Provide the [X, Y] coordinate of the cell's center where the given text is located.  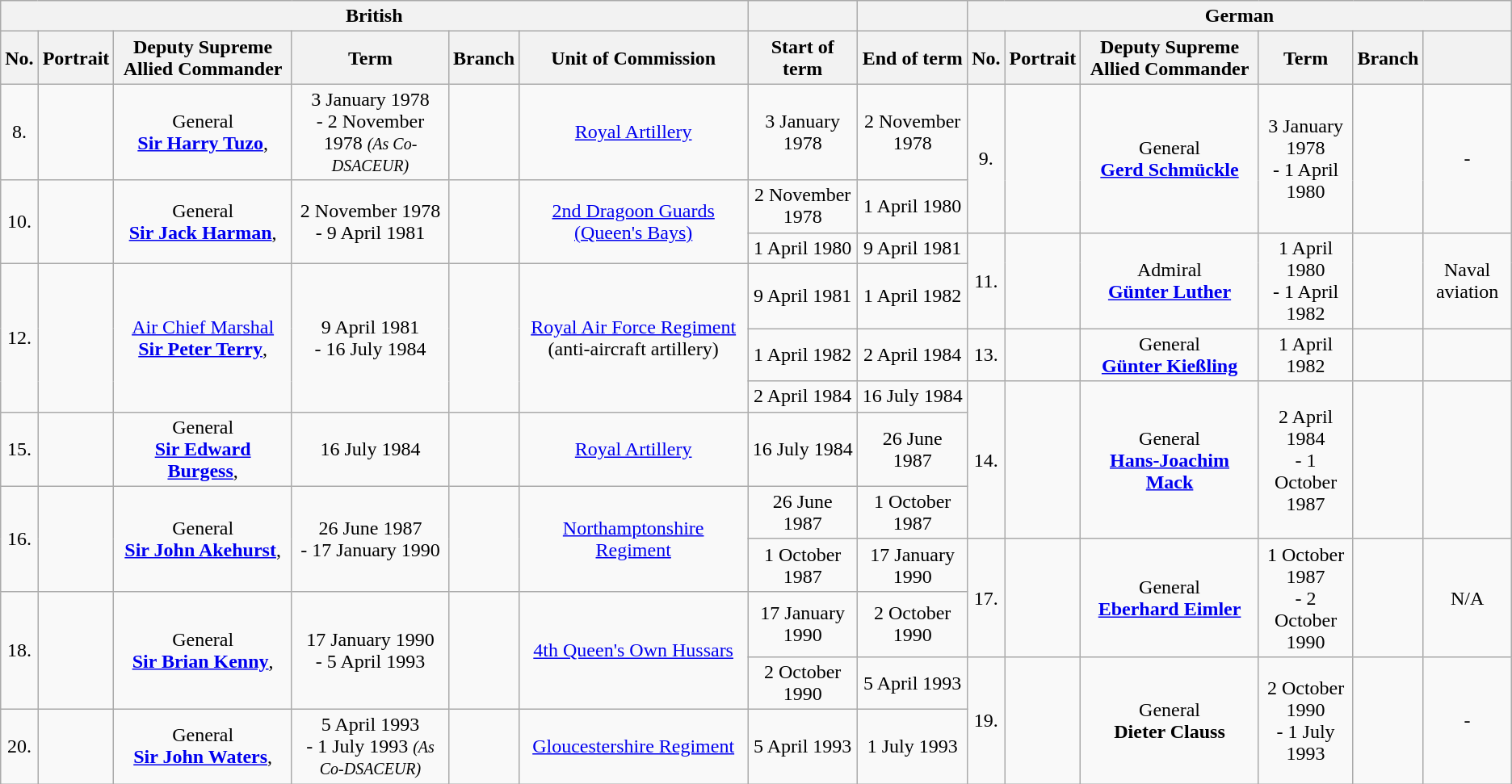
GeneralSir Brian Kenny, [204, 650]
20. [19, 746]
4th Queen's Own Hussars [633, 650]
Start of term [803, 58]
British [375, 16]
2 November 1978- 9 April 1981 [370, 221]
1 October 1987- 2 October 1990 [1305, 597]
2nd Dragoon Guards (Queen's Bays) [633, 221]
Gloucestershire Regiment [633, 746]
N/A [1467, 597]
GeneralSir Harry Tuzo, [204, 132]
GeneralSir Jack Harman, [204, 221]
5 April 1993- 1 July 1993 (As Co-DSACEUR) [370, 746]
AdmiralGünter Luther [1170, 281]
19. [986, 720]
Royal Air Force Regiment (anti-aircraft artillery) [633, 337]
13. [986, 355]
GeneralDieter Clauss [1170, 720]
GeneralGünter Kießling [1170, 355]
3 January 1978- 1 April 1980 [1305, 158]
German [1240, 16]
Air Chief MarshalSir Peter Terry, [204, 337]
Northamptonshire Regiment [633, 539]
GeneralGerd Schmückle [1170, 158]
GeneralSir Edward Burgess, [204, 449]
17. [986, 597]
2 October 1990- 1 July 1993 [1305, 720]
9 April 1981- 16 July 1984 [370, 337]
8. [19, 132]
15. [19, 449]
17 January 1990- 5 April 1993 [370, 650]
1 July 1993 [913, 746]
3 January 1978- 2 November 1978 (As Co-DSACEUR) [370, 132]
16. [19, 539]
Unit of Commission [633, 58]
GeneralEberhard Eimler [1170, 597]
End of term [913, 58]
GeneralSir John Waters, [204, 746]
GeneralSir John Akehurst, [204, 539]
11. [986, 281]
2 April 1984- 1 October 1987 [1305, 460]
Naval aviation [1467, 281]
1 April 1980- 1 April 1982 [1305, 281]
14. [986, 460]
GeneralHans-Joachim Mack [1170, 460]
10. [19, 221]
12. [19, 337]
9. [986, 158]
3 January 1978 [803, 132]
18. [19, 650]
26 June 1987- 17 January 1990 [370, 539]
